Return (X, Y) of the center of cell containing provided text 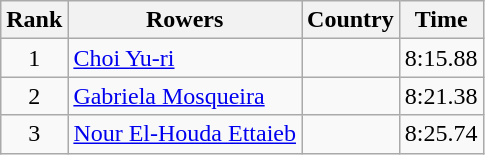
Choi Yu-ri (185, 58)
8:21.38 (441, 96)
Gabriela Mosqueira (185, 96)
Nour El-Houda Ettaieb (185, 134)
2 (34, 96)
Country (351, 20)
1 (34, 58)
3 (34, 134)
Rank (34, 20)
8:25.74 (441, 134)
Time (441, 20)
Rowers (185, 20)
8:15.88 (441, 58)
